Pinpoint the cell where the given text exists, returning its (X, Y) midpoint coordinate. 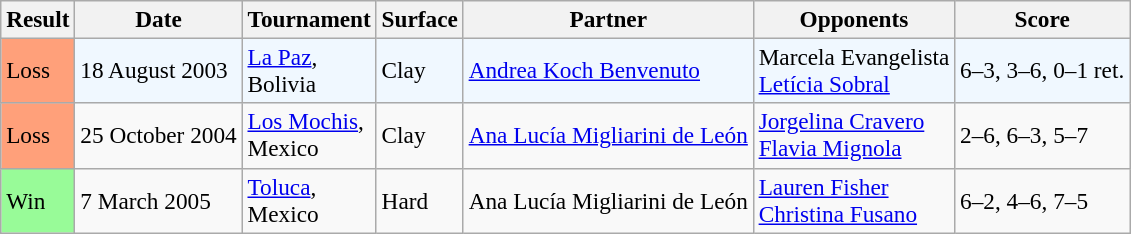
Tournament (309, 19)
Score (1042, 19)
Opponents (854, 19)
Los Mochis, Mexico (309, 136)
Marcela Evangelista Letícia Sobral (854, 70)
2–6, 6–3, 5–7 (1042, 136)
7 March 2005 (158, 200)
Date (158, 19)
Partner (608, 19)
Toluca, Mexico (309, 200)
Hard (420, 200)
Win (38, 200)
25 October 2004 (158, 136)
Andrea Koch Benvenuto (608, 70)
6–2, 4–6, 7–5 (1042, 200)
6–3, 3–6, 0–1 ret. (1042, 70)
Surface (420, 19)
Result (38, 19)
Lauren Fisher Christina Fusano (854, 200)
Jorgelina Cravero Flavia Mignola (854, 136)
La Paz, Bolivia (309, 70)
18 August 2003 (158, 70)
